Detect which cell encompasses the target text, then output its [X, Y] center coordinate. 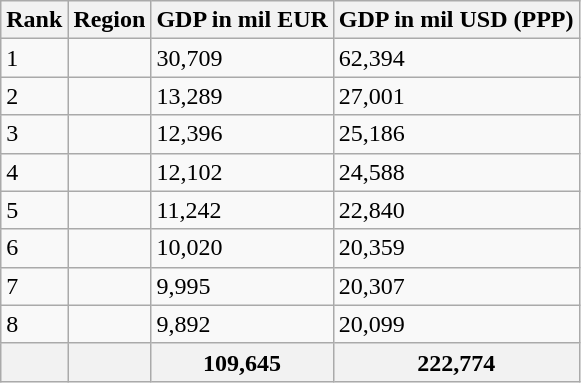
22,840 [456, 210]
7 [34, 286]
9,995 [242, 286]
12,396 [242, 134]
24,588 [456, 172]
10,020 [242, 248]
3 [34, 134]
12,102 [242, 172]
13,289 [242, 96]
4 [34, 172]
20,099 [456, 324]
9,892 [242, 324]
5 [34, 210]
25,186 [456, 134]
1 [34, 58]
8 [34, 324]
2 [34, 96]
GDP in mil USD (PPP) [456, 20]
Rank [34, 20]
11,242 [242, 210]
6 [34, 248]
62,394 [456, 58]
GDP in mil EUR [242, 20]
20,359 [456, 248]
30,709 [242, 58]
20,307 [456, 286]
222,774 [456, 362]
27,001 [456, 96]
109,645 [242, 362]
Region [110, 20]
